Return [x, y] of the center of cell containing provided text 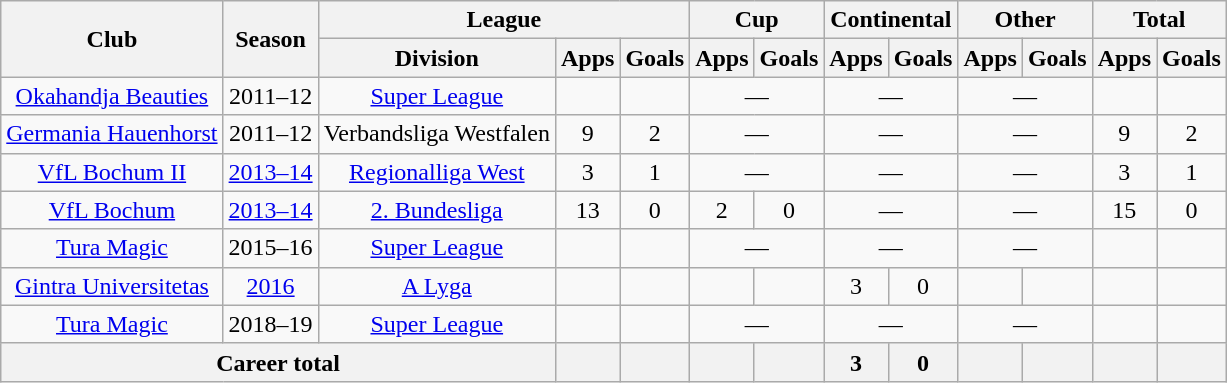
Career total [278, 362]
Other [1025, 20]
13 [587, 210]
VfL Bochum [112, 210]
Season [270, 39]
A Lyga [436, 286]
Verbandsliga Westfalen [436, 134]
Division [436, 58]
VfL Bochum II [112, 172]
League [504, 20]
2. Bundesliga [436, 210]
Continental [891, 20]
Total [1159, 20]
15 [1124, 210]
Club [112, 39]
Cup [757, 20]
Okahandja Beauties [112, 96]
Regionalliga West [436, 172]
Gintra Universitetas [112, 286]
2016 [270, 286]
2015–16 [270, 248]
Germania Hauenhorst [112, 134]
2018–19 [270, 324]
